Determine the [X, Y] coordinate at the center of the cell enclosing the given text.  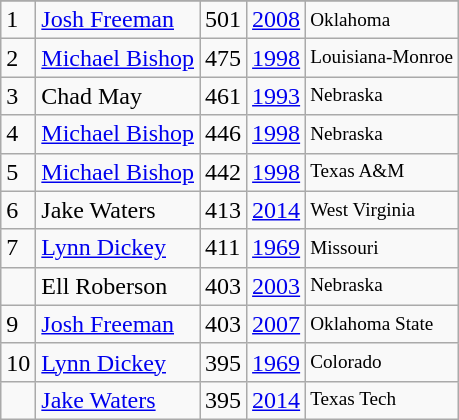
4 [18, 134]
501 [224, 20]
Oklahoma [382, 20]
1993 [276, 96]
West Virginia [382, 210]
475 [224, 58]
2007 [276, 324]
2008 [276, 20]
411 [224, 248]
Chad May [118, 96]
5 [18, 172]
9 [18, 324]
2 [18, 58]
Louisiana-Monroe [382, 58]
6 [18, 210]
7 [18, 248]
Colorado [382, 362]
Oklahoma State [382, 324]
446 [224, 134]
Texas Tech [382, 400]
1 [18, 20]
Missouri [382, 248]
442 [224, 172]
10 [18, 362]
461 [224, 96]
2003 [276, 286]
3 [18, 96]
Ell Roberson [118, 286]
Texas A&M [382, 172]
413 [224, 210]
